Scan for the cell matching the given text and deliver its (X, Y) coordinate at center. 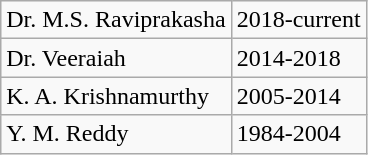
Dr. M.S. Raviprakasha (116, 20)
Y. M. Reddy (116, 134)
2005-2014 (298, 96)
2018-current (298, 20)
Dr. Veeraiah (116, 58)
K. A. Krishnamurthy (116, 96)
1984-2004 (298, 134)
2014-2018 (298, 58)
